Detect which cell encompasses the target text, then output its (x, y) center coordinate. 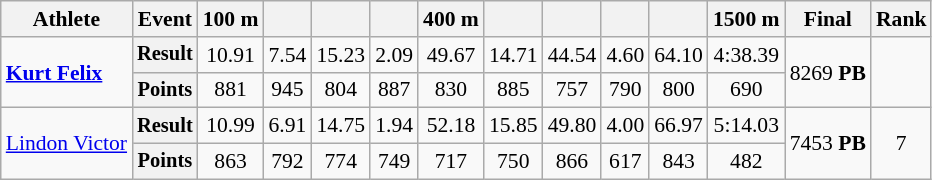
749 (394, 162)
14.71 (514, 55)
757 (572, 90)
945 (288, 90)
750 (514, 162)
Lindon Victor (66, 144)
8269 PB (828, 72)
52.18 (451, 126)
100 m (231, 19)
790 (625, 90)
Final (828, 19)
10.91 (231, 55)
14.75 (340, 126)
66.97 (678, 126)
10.99 (231, 126)
774 (340, 162)
617 (625, 162)
804 (340, 90)
64.10 (678, 55)
800 (678, 90)
Rank (902, 19)
4:38.39 (746, 55)
15.23 (340, 55)
7453 PB (828, 144)
Kurt Felix (66, 72)
830 (451, 90)
Event (165, 19)
5:14.03 (746, 126)
863 (231, 162)
4.00 (625, 126)
887 (394, 90)
7 (902, 144)
49.67 (451, 55)
866 (572, 162)
1500 m (746, 19)
400 m (451, 19)
843 (678, 162)
690 (746, 90)
482 (746, 162)
885 (514, 90)
4.60 (625, 55)
44.54 (572, 55)
6.91 (288, 126)
1.94 (394, 126)
2.09 (394, 55)
881 (231, 90)
Athlete (66, 19)
792 (288, 162)
49.80 (572, 126)
717 (451, 162)
7.54 (288, 55)
15.85 (514, 126)
